For the text-containing cell, return its midpoint in (x, y) coordinate format. 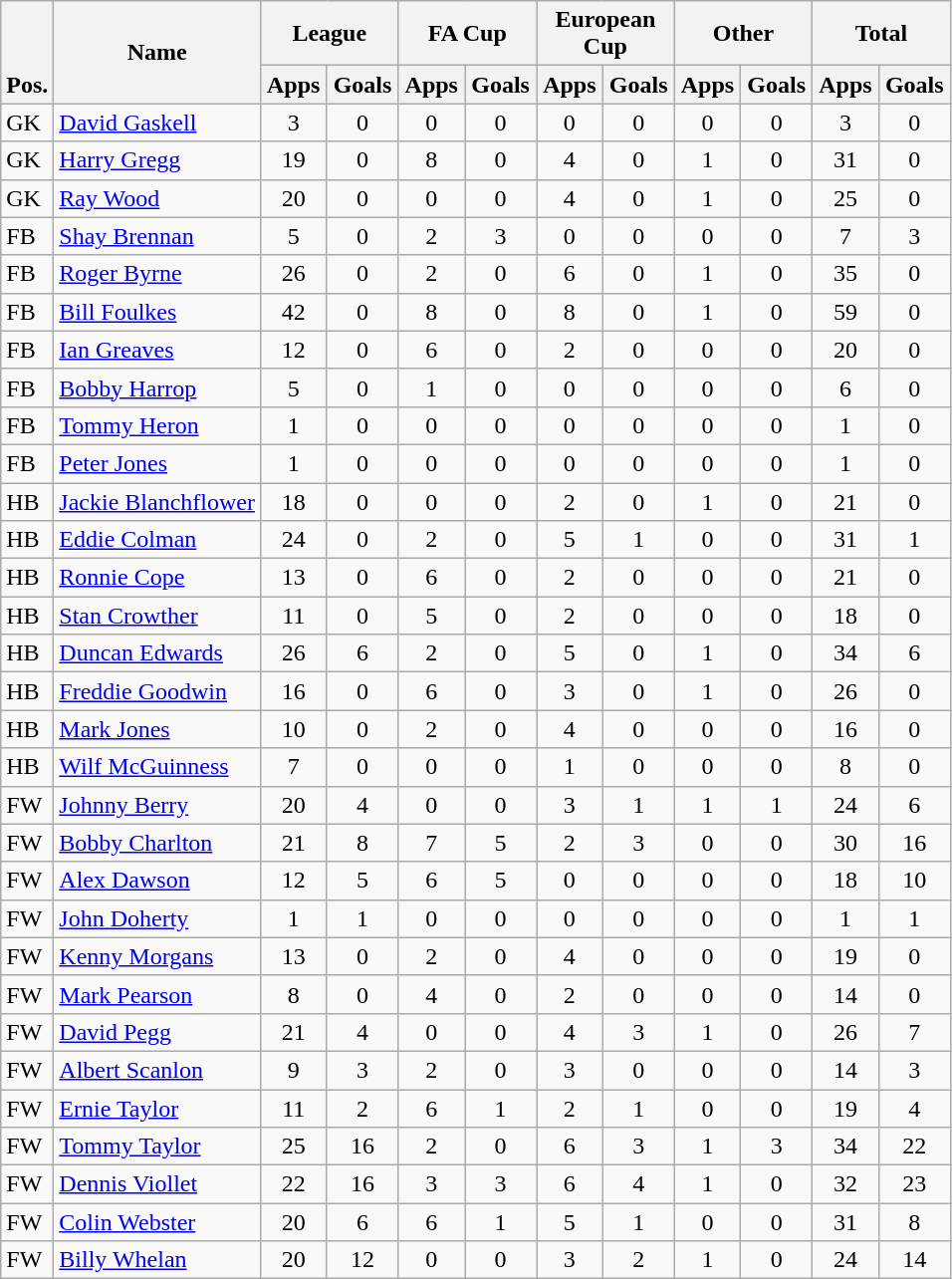
Colin Webster (157, 1222)
Mark Pearson (157, 994)
23 (914, 1184)
Albert Scanlon (157, 1070)
Ray Wood (157, 198)
Peter Jones (157, 463)
Alex Dawson (157, 881)
Billy Whelan (157, 1260)
Freddie Goodwin (157, 691)
59 (846, 312)
FA Cup (468, 34)
Bobby Charlton (157, 843)
Shay Brennan (157, 236)
Mark Jones (157, 729)
Dennis Viollet (157, 1184)
Total (882, 34)
42 (293, 312)
9 (293, 1070)
League (329, 34)
35 (846, 274)
30 (846, 843)
Other (743, 34)
Pos. (28, 52)
Tommy Heron (157, 425)
Ian Greaves (157, 350)
Duncan Edwards (157, 653)
Ronnie Cope (157, 578)
Stan Crowther (157, 616)
Bobby Harrop (157, 387)
Name (157, 52)
32 (846, 1184)
Bill Foulkes (157, 312)
John Doherty (157, 918)
Harry Gregg (157, 160)
European Cup (605, 34)
David Pegg (157, 1032)
Tommy Taylor (157, 1147)
Wilf McGuinness (157, 767)
Ernie Taylor (157, 1109)
Jackie Blanchflower (157, 501)
David Gaskell (157, 123)
Kenny Morgans (157, 956)
Johnny Berry (157, 805)
Eddie Colman (157, 540)
Roger Byrne (157, 274)
